Return [X, Y] of the center of cell containing provided text 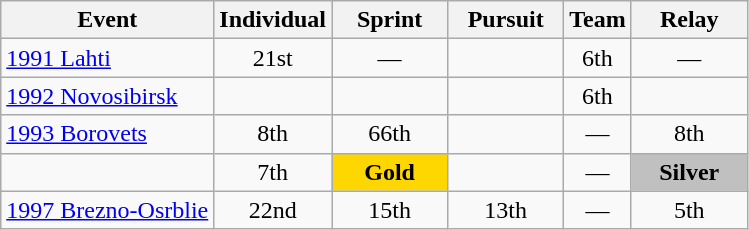
5th [689, 210]
Individual [273, 20]
21st [273, 58]
15th [390, 210]
1997 Brezno-Osrblie [108, 210]
7th [273, 172]
Relay [689, 20]
66th [390, 134]
22nd [273, 210]
Silver [689, 172]
1993 Borovets [108, 134]
13th [506, 210]
Sprint [390, 20]
Event [108, 20]
Gold [390, 172]
Team [598, 20]
1992 Novosibirsk [108, 96]
Pursuit [506, 20]
1991 Lahti [108, 58]
